Detect which cell encompasses the target text, then output its (x, y) center coordinate. 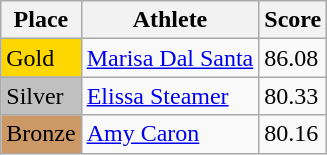
80.16 (293, 134)
Athlete (170, 20)
86.08 (293, 58)
Bronze (41, 134)
Gold (41, 58)
Marisa Dal Santa (170, 58)
Elissa Steamer (170, 96)
Silver (41, 96)
Score (293, 20)
Place (41, 20)
80.33 (293, 96)
Amy Caron (170, 134)
